Capture the cell that displays the provided text and extract its (x, y) central coordinate. 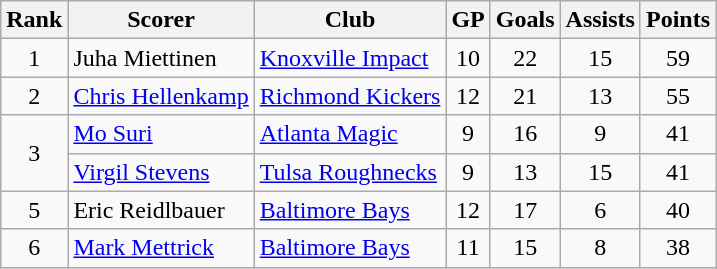
2 (34, 96)
1 (34, 58)
Club (350, 20)
Rank (34, 20)
Tulsa Roughnecks (350, 172)
8 (600, 248)
38 (678, 248)
Assists (600, 20)
Richmond Kickers (350, 96)
16 (525, 134)
Juha Miettinen (161, 58)
Atlanta Magic (350, 134)
Chris Hellenkamp (161, 96)
17 (525, 210)
Points (678, 20)
55 (678, 96)
Virgil Stevens (161, 172)
22 (525, 58)
Knoxville Impact (350, 58)
10 (468, 58)
21 (525, 96)
11 (468, 248)
59 (678, 58)
40 (678, 210)
Scorer (161, 20)
Mo Suri (161, 134)
5 (34, 210)
Goals (525, 20)
3 (34, 153)
GP (468, 20)
Eric Reidlbauer (161, 210)
Mark Mettrick (161, 248)
